Capture the cell that displays the provided text and extract its [x, y] central coordinate. 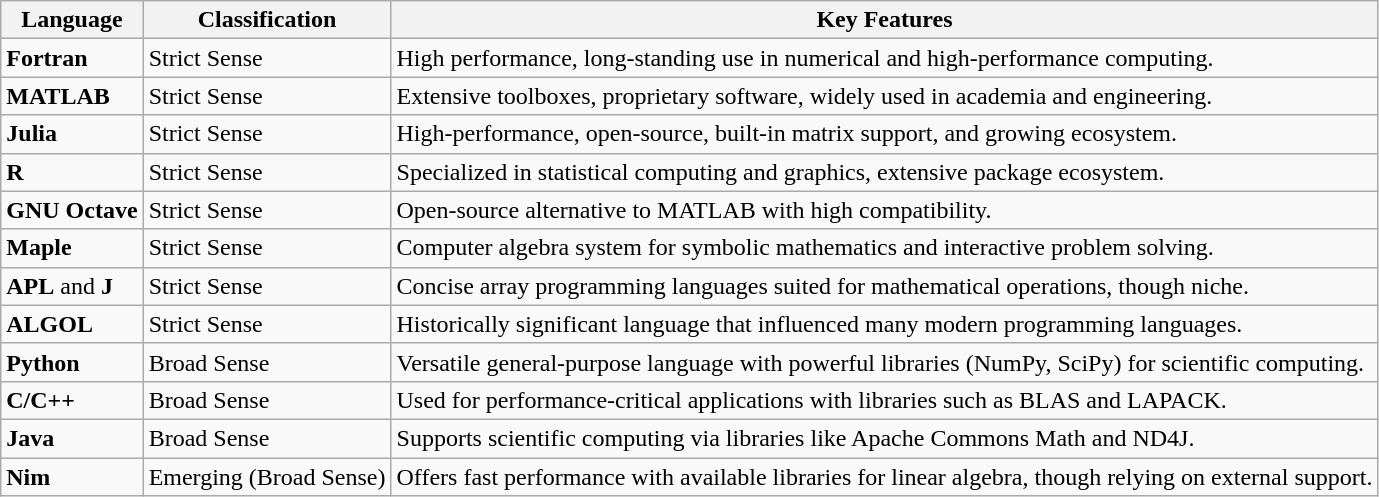
Concise array programming languages suited for mathematical operations, though niche. [884, 286]
MATLAB [72, 96]
Maple [72, 248]
APL and J [72, 286]
Fortran [72, 58]
Key Features [884, 20]
GNU Octave [72, 210]
Computer algebra system for symbolic mathematics and interactive problem solving. [884, 248]
ALGOL [72, 324]
R [72, 172]
C/C++ [72, 400]
Python [72, 362]
Language [72, 20]
Supports scientific computing via libraries like Apache Commons Math and ND4J. [884, 438]
High-performance, open-source, built-in matrix support, and growing ecosystem. [884, 134]
Specialized in statistical computing and graphics, extensive package ecosystem. [884, 172]
High performance, long-standing use in numerical and high-performance computing. [884, 58]
Versatile general-purpose language with powerful libraries (NumPy, SciPy) for scientific computing. [884, 362]
Java [72, 438]
Classification [267, 20]
Extensive toolboxes, proprietary software, widely used in academia and engineering. [884, 96]
Julia [72, 134]
Used for performance-critical applications with libraries such as BLAS and LAPACK. [884, 400]
Open-source alternative to MATLAB with high compatibility. [884, 210]
Emerging (Broad Sense) [267, 477]
Offers fast performance with available libraries for linear algebra, though relying on external support. [884, 477]
Historically significant language that influenced many modern programming languages. [884, 324]
Nim [72, 477]
